Find where the given text appears and provide that cell's center as (X, Y) coordinate. 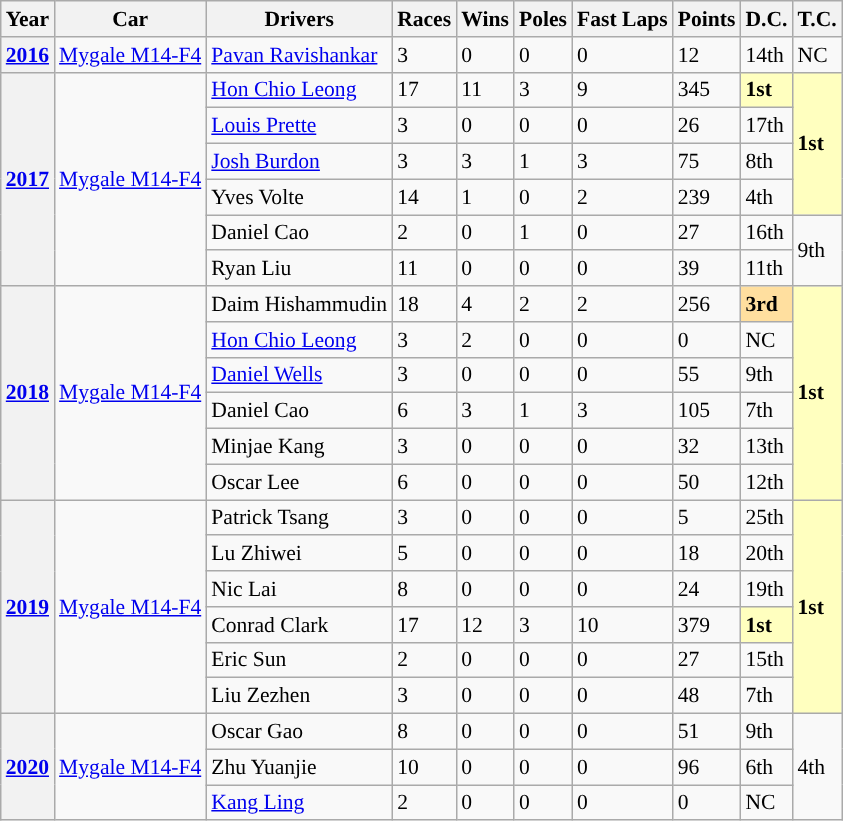
2019 (28, 607)
Josh Burdon (299, 162)
Drivers (299, 19)
15th (766, 660)
51 (707, 732)
17th (766, 126)
105 (707, 411)
14th (766, 55)
Daniel Wells (299, 375)
Eric Sun (299, 660)
48 (707, 696)
Oscar Gao (299, 732)
20th (766, 554)
50 (707, 482)
345 (707, 90)
379 (707, 625)
Conrad Clark (299, 625)
Patrick Tsang (299, 518)
32 (707, 447)
Fast Laps (622, 19)
Wins (485, 19)
Ryan Liu (299, 269)
256 (707, 304)
Liu Zezhen (299, 696)
Poles (543, 19)
Daim Hishammudin (299, 304)
2018 (28, 393)
12th (766, 482)
239 (707, 197)
3rd (766, 304)
13th (766, 447)
Nic Lai (299, 589)
96 (707, 767)
19th (766, 589)
6th (766, 767)
75 (707, 162)
8th (766, 162)
Year (28, 19)
14 (424, 197)
Zhu Yuanjie (299, 767)
2020 (28, 768)
D.C. (766, 19)
Lu Zhiwei (299, 554)
Minjae Kang (299, 447)
11th (766, 269)
Points (707, 19)
T.C. (816, 19)
16th (766, 233)
Pavan Ravishankar (299, 55)
9 (622, 90)
Car (130, 19)
39 (707, 269)
Louis Prette (299, 126)
Races (424, 19)
Oscar Lee (299, 482)
Yves Volte (299, 197)
2016 (28, 55)
2017 (28, 179)
25th (766, 518)
4 (485, 304)
26 (707, 126)
55 (707, 375)
Kang Ling (299, 803)
24 (707, 589)
